Pinpoint the cell where the given text exists, returning its [x, y] midpoint coordinate. 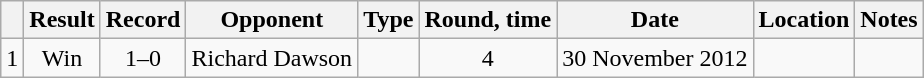
Result [62, 20]
Record [143, 20]
Win [62, 58]
Type [388, 20]
Location [804, 20]
4 [488, 58]
Notes [889, 20]
Date [655, 20]
Round, time [488, 20]
1–0 [143, 58]
30 November 2012 [655, 58]
1 [12, 58]
Richard Dawson [272, 58]
Opponent [272, 20]
